Extract the (x, y) coordinate from the center of the cell holding the provided text.  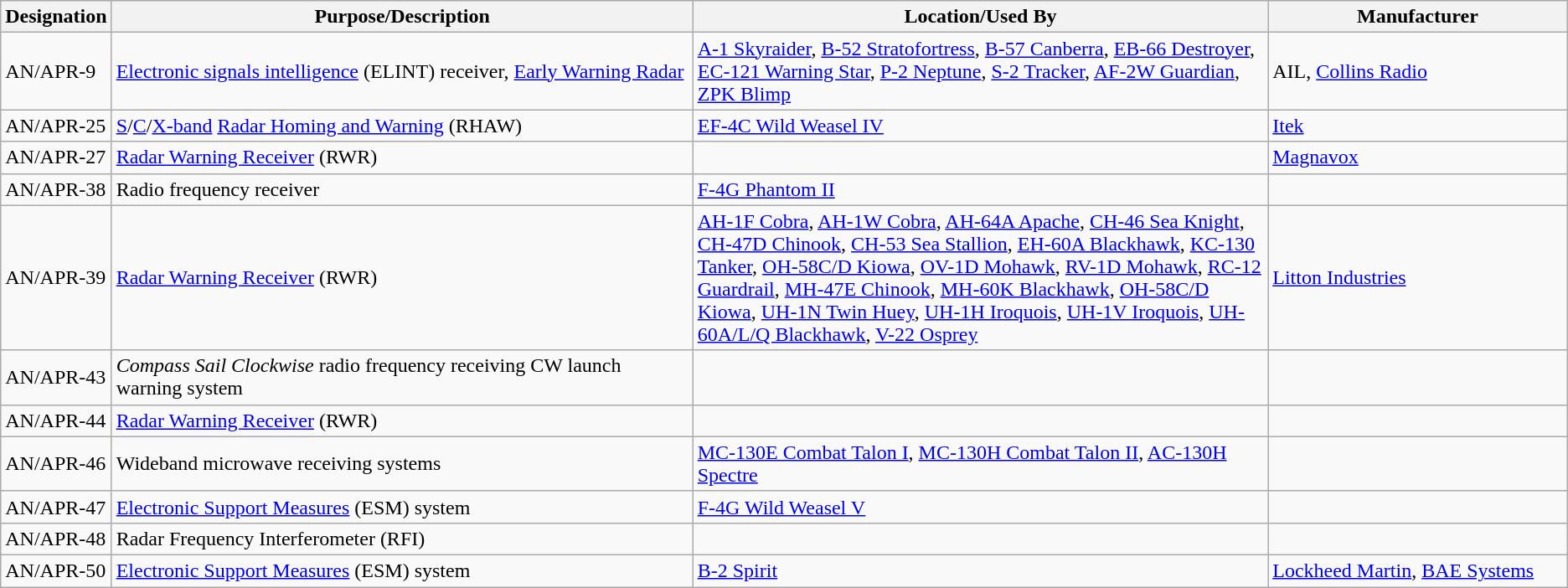
AN/APR-9 (56, 71)
AN/APR-25 (56, 126)
Wideband microwave receiving systems (402, 464)
Designation (56, 17)
EF-4C Wild Weasel IV (980, 126)
Radio frequency receiver (402, 189)
A-1 Skyraider, B-52 Stratofortress, B-57 Canberra, EB-66 Destroyer, EC-121 Warning Star, P-2 Neptune, S-2 Tracker, AF-2W Guardian, ZPK Blimp (980, 71)
F-4G Phantom II (980, 189)
AN/APR-50 (56, 570)
Magnavox (1418, 157)
Radar Frequency Interferometer (RFI) (402, 539)
Electronic signals intelligence (ELINT) receiver, Early Warning Radar (402, 71)
AIL, Collins Radio (1418, 71)
AN/APR-44 (56, 420)
Lockheed Martin, BAE Systems (1418, 570)
Litton Industries (1418, 278)
MC-130E Combat Talon I, MC-130H Combat Talon II, AC-130H Spectre (980, 464)
Compass Sail Clockwise radio frequency receiving CW launch warning system (402, 377)
AN/APR-27 (56, 157)
S/C/X-band Radar Homing and Warning (RHAW) (402, 126)
B-2 Spirit (980, 570)
AN/APR-39 (56, 278)
F-4G Wild Weasel V (980, 507)
Location/Used By (980, 17)
AN/APR-48 (56, 539)
Manufacturer (1418, 17)
Itek (1418, 126)
AN/APR-46 (56, 464)
AN/APR-38 (56, 189)
AN/APR-43 (56, 377)
AN/APR-47 (56, 507)
Purpose/Description (402, 17)
